Determine the (X, Y) coordinate at the center of the cell enclosing the given text.  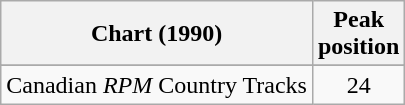
Chart (1990) (157, 34)
Canadian RPM Country Tracks (157, 85)
24 (358, 85)
Peakposition (358, 34)
